For the text-containing cell, return its midpoint in (x, y) coordinate format. 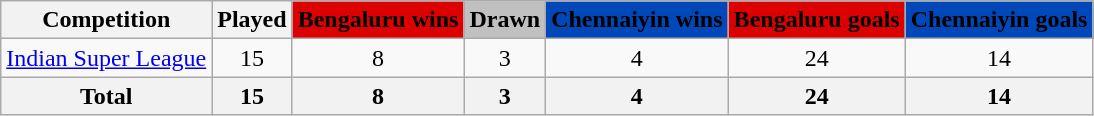
Competition (106, 20)
Bengaluru wins (378, 20)
Chennaiyin goals (999, 20)
Drawn (505, 20)
Indian Super League (106, 58)
Bengaluru goals (816, 20)
Chennaiyin wins (637, 20)
Total (106, 96)
Played (252, 20)
